Output the [x, y] coordinate of the center of the cell containing the given text.  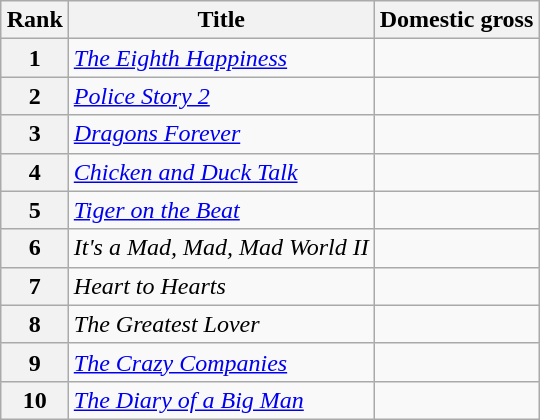
Dragons Forever [221, 134]
4 [34, 172]
1 [34, 58]
Chicken and Duck Talk [221, 172]
Title [221, 20]
5 [34, 210]
Rank [34, 20]
Tiger on the Beat [221, 210]
The Eighth Happiness [221, 58]
2 [34, 96]
9 [34, 362]
Domestic gross [456, 20]
The Diary of a Big Man [221, 400]
Police Story 2 [221, 96]
Heart to Hearts [221, 286]
7 [34, 286]
3 [34, 134]
The Greatest Lover [221, 324]
The Crazy Companies [221, 362]
8 [34, 324]
It's a Mad, Mad, Mad World II [221, 248]
6 [34, 248]
10 [34, 400]
